Output the (X, Y) coordinate of the center of the cell containing the given text.  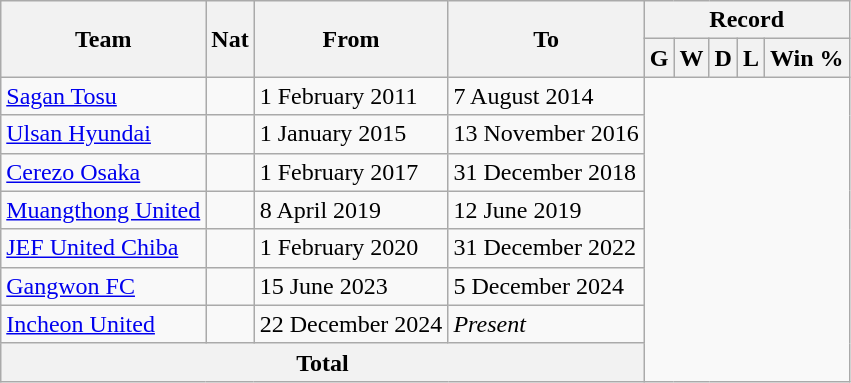
To (546, 39)
D (723, 58)
Team (104, 39)
1 January 2015 (351, 134)
Win % (808, 58)
5 December 2024 (546, 286)
1 February 2020 (351, 248)
L (750, 58)
8 April 2019 (351, 210)
From (351, 39)
1 February 2011 (351, 96)
Gangwon FC (104, 286)
Ulsan Hyundai (104, 134)
Record (746, 20)
Nat (230, 39)
Incheon United (104, 324)
13 November 2016 (546, 134)
7 August 2014 (546, 96)
Cerezo Osaka (104, 172)
31 December 2022 (546, 248)
12 June 2019 (546, 210)
Muangthong United (104, 210)
15 June 2023 (351, 286)
G (659, 58)
Total (322, 362)
Present (546, 324)
22 December 2024 (351, 324)
JEF United Chiba (104, 248)
Sagan Tosu (104, 96)
31 December 2018 (546, 172)
W (692, 58)
1 February 2017 (351, 172)
